Capture the cell that displays the provided text and extract its (X, Y) central coordinate. 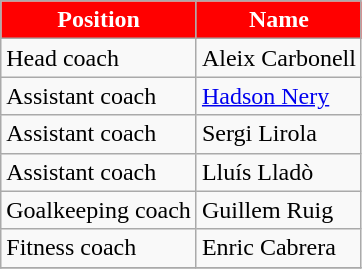
Fitness coach (99, 248)
Enric Cabrera (278, 248)
Hadson Nery (278, 96)
Name (278, 20)
Head coach (99, 58)
Lluís Lladò (278, 172)
Sergi Lirola (278, 134)
Guillem Ruig (278, 210)
Aleix Carbonell (278, 58)
Goalkeeping coach (99, 210)
Position (99, 20)
